Extract the [x, y] coordinate from the center of the cell holding the provided text.  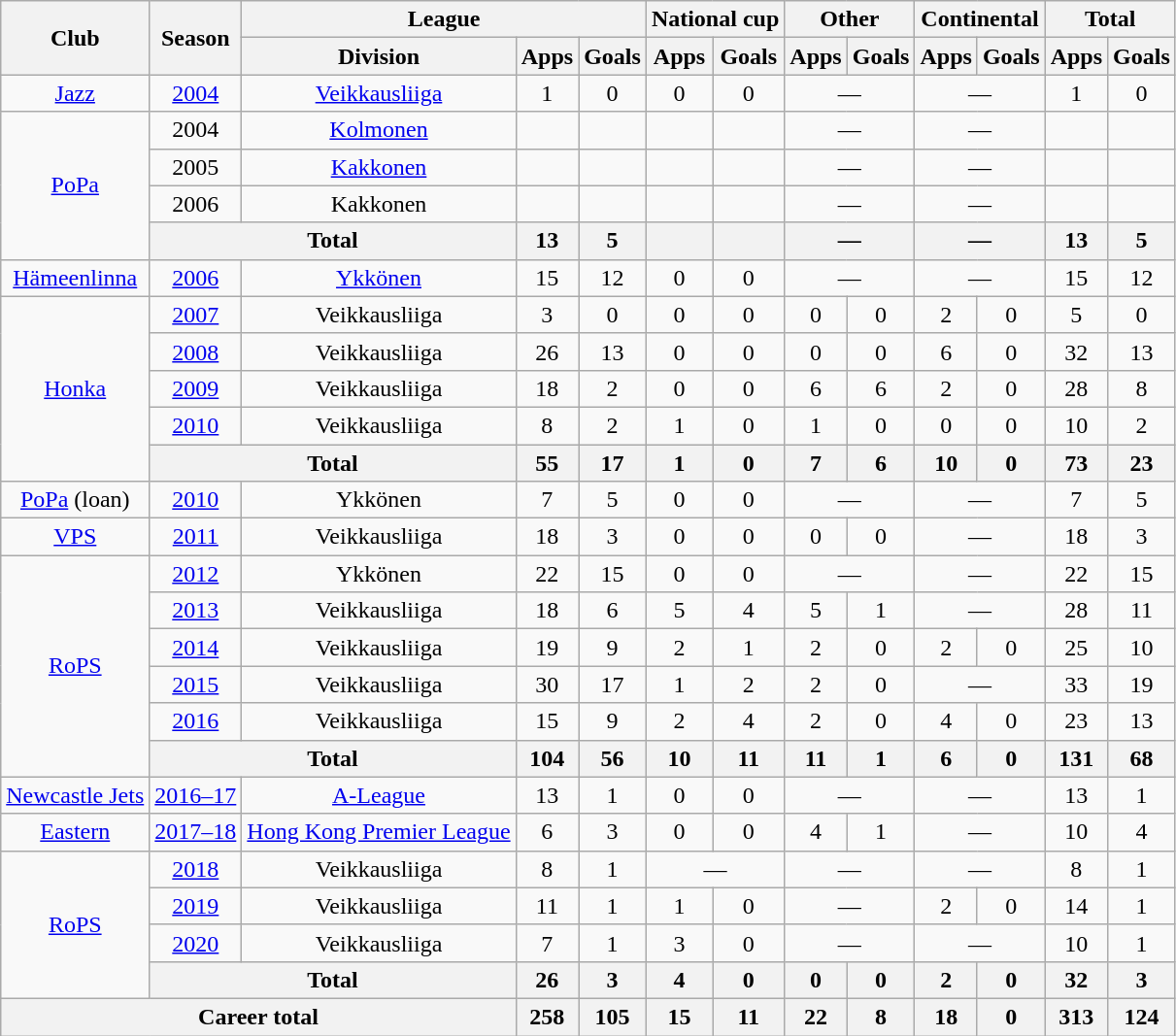
2020 [196, 943]
33 [1076, 685]
30 [547, 685]
14 [1076, 906]
73 [1076, 463]
Newcastle Jets [76, 795]
PoPa (loan) [76, 500]
Hong Kong Premier League [379, 832]
68 [1142, 758]
2014 [196, 648]
Continental [980, 19]
Jazz [76, 93]
2016 [196, 721]
Club [76, 38]
2009 [196, 388]
2012 [196, 574]
2011 [196, 537]
2016–17 [196, 795]
131 [1076, 758]
55 [547, 463]
313 [1076, 1017]
2007 [196, 315]
A-League [379, 795]
258 [547, 1017]
2008 [196, 351]
2013 [196, 611]
2017–18 [196, 832]
Eastern [76, 832]
2005 [196, 167]
League [445, 19]
Division [379, 56]
124 [1142, 1017]
25 [1076, 648]
Honka [76, 388]
VPS [76, 537]
Other [850, 19]
Hämeenlinna [76, 278]
2019 [196, 906]
PoPa [76, 185]
104 [547, 758]
Kolmonen [379, 130]
2018 [196, 869]
56 [613, 758]
National cup [715, 19]
2015 [196, 685]
105 [613, 1017]
Career total [258, 1017]
Season [196, 38]
